Locate the cell with the specified text and output its [x, y] center coordinate. 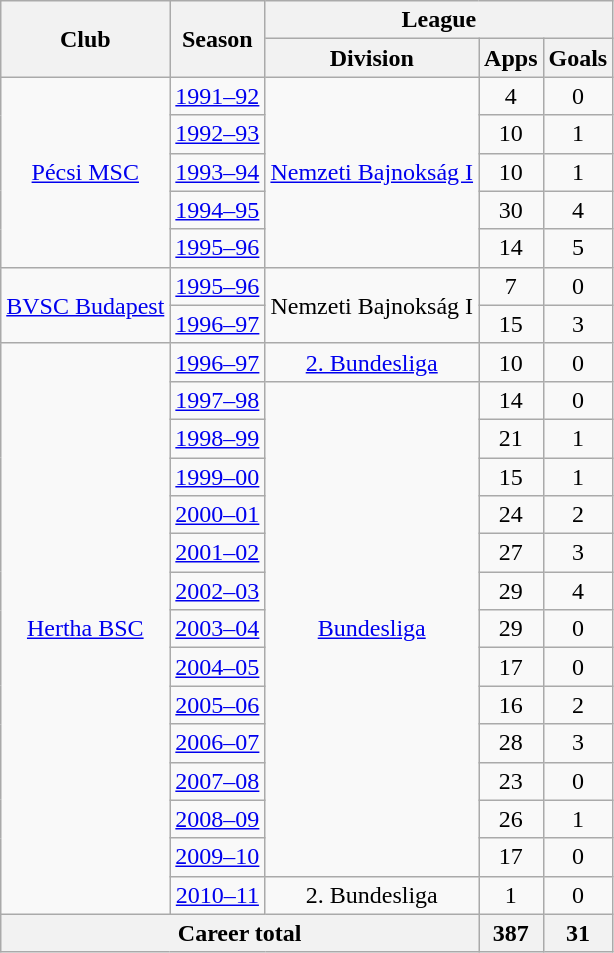
23 [511, 781]
Bundesliga [372, 628]
387 [511, 933]
2008–09 [218, 819]
27 [511, 553]
Division [372, 58]
2000–01 [218, 515]
2005–06 [218, 705]
1998–99 [218, 438]
1999–00 [218, 477]
BVSC Budapest [86, 305]
League [439, 20]
1997–98 [218, 400]
Hertha BSC [86, 628]
2006–07 [218, 743]
31 [578, 933]
26 [511, 819]
7 [511, 286]
5 [578, 248]
2001–02 [218, 553]
2004–05 [218, 667]
21 [511, 438]
2002–03 [218, 591]
16 [511, 705]
2003–04 [218, 629]
24 [511, 515]
Goals [578, 58]
1992–93 [218, 134]
Club [86, 39]
2009–10 [218, 857]
1994–95 [218, 210]
Apps [511, 58]
Career total [240, 933]
1993–94 [218, 172]
Season [218, 39]
30 [511, 210]
2007–08 [218, 781]
2010–11 [218, 895]
28 [511, 743]
1991–92 [218, 96]
Pécsi MSC [86, 172]
